Determine the (x, y) coordinate at the center of the cell enclosing the given text.  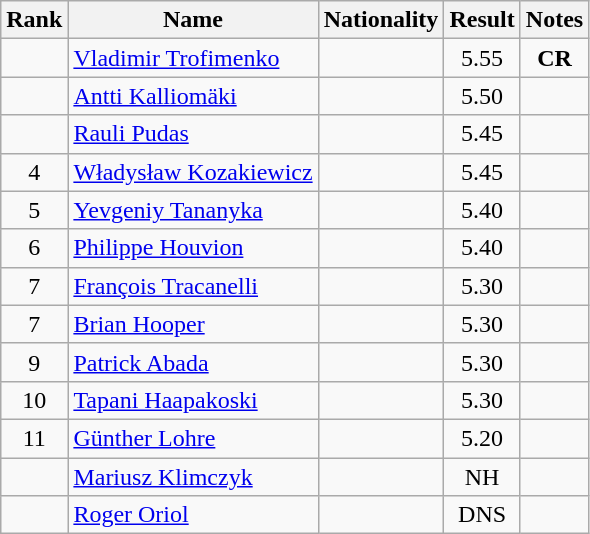
Roger Oriol (193, 515)
Vladimir Trofimenko (193, 58)
Antti Kalliomäki (193, 96)
Nationality (381, 20)
Patrick Abada (193, 362)
Notes (554, 20)
Brian Hooper (193, 324)
Mariusz Klimczyk (193, 477)
10 (34, 400)
5.55 (482, 58)
11 (34, 438)
4 (34, 172)
François Tracanelli (193, 286)
Yevgeniy Tananyka (193, 210)
5.20 (482, 438)
6 (34, 248)
5.50 (482, 96)
Result (482, 20)
DNS (482, 515)
9 (34, 362)
Günther Lohre (193, 438)
Tapani Haapakoski (193, 400)
Name (193, 20)
NH (482, 477)
Rauli Pudas (193, 134)
Rank (34, 20)
Władysław Kozakiewicz (193, 172)
5 (34, 210)
CR (554, 58)
Philippe Houvion (193, 248)
